Capture the cell that displays the provided text and extract its [X, Y] central coordinate. 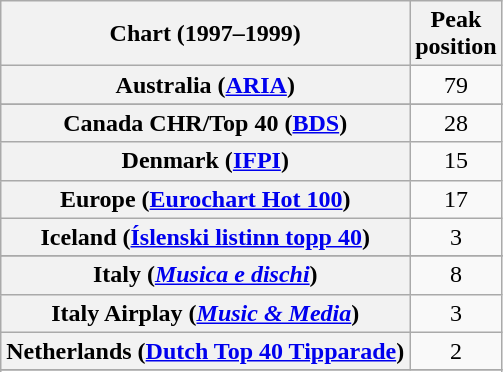
28 [456, 123]
Peakposition [456, 34]
Italy (Musica e dischi) [206, 275]
79 [456, 85]
Netherlands (Dutch Top 40 Tipparade) [206, 351]
Europe (Eurochart Hot 100) [206, 199]
2 [456, 351]
Canada CHR/Top 40 (BDS) [206, 123]
17 [456, 199]
Italy Airplay (Music & Media) [206, 313]
Iceland (Íslenski listinn topp 40) [206, 237]
8 [456, 275]
Australia (ARIA) [206, 85]
15 [456, 161]
Chart (1997–1999) [206, 34]
Denmark (IFPI) [206, 161]
